Scan for the cell matching the given text and deliver its (x, y) coordinate at center. 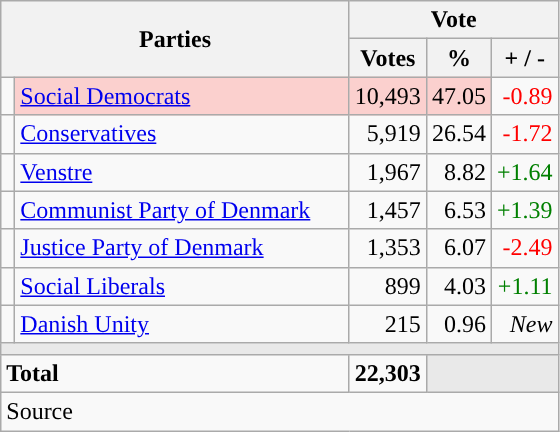
6.53 (458, 210)
Parties (176, 39)
+1.39 (524, 210)
Vote (454, 20)
Venstre (182, 172)
899 (388, 286)
26.54 (458, 134)
10,493 (388, 96)
Communist Party of Denmark (182, 210)
+1.11 (524, 286)
Justice Party of Denmark (182, 248)
Social Democrats (182, 96)
New (524, 324)
+1.64 (524, 172)
-1.72 (524, 134)
22,303 (388, 373)
Source (280, 411)
Total (176, 373)
-0.89 (524, 96)
% (458, 58)
1,457 (388, 210)
1,353 (388, 248)
215 (388, 324)
47.05 (458, 96)
Votes (388, 58)
1,967 (388, 172)
Conservatives (182, 134)
-2.49 (524, 248)
5,919 (388, 134)
0.96 (458, 324)
Danish Unity (182, 324)
+ / - (524, 58)
8.82 (458, 172)
6.07 (458, 248)
Social Liberals (182, 286)
4.03 (458, 286)
